Extract the (X, Y) coordinate from the center of the cell holding the provided text.  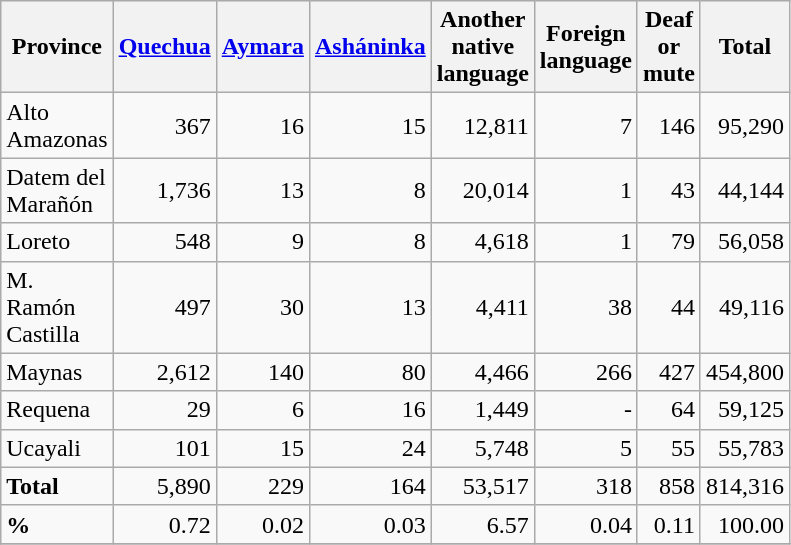
266 (586, 372)
55,783 (744, 448)
318 (586, 486)
2,612 (164, 372)
164 (370, 486)
Deaf or mute (668, 47)
4,411 (482, 307)
Loreto (57, 242)
0.11 (668, 524)
Alto Amazonas (57, 126)
4,466 (482, 372)
12,811 (482, 126)
367 (164, 126)
548 (164, 242)
Province (57, 47)
140 (262, 372)
814,316 (744, 486)
49,116 (744, 307)
64 (668, 410)
5,890 (164, 486)
55 (668, 448)
Another native language (482, 47)
Maynas (57, 372)
43 (668, 190)
Requena (57, 410)
30 (262, 307)
4,618 (482, 242)
24 (370, 448)
7 (586, 126)
9 (262, 242)
0.72 (164, 524)
- (586, 410)
Ucayali (57, 448)
80 (370, 372)
44,144 (744, 190)
229 (262, 486)
79 (668, 242)
Asháninka (370, 47)
6 (262, 410)
Aymara (262, 47)
101 (164, 448)
146 (668, 126)
Foreign language (586, 47)
1,736 (164, 190)
Datem del Marañón (57, 190)
497 (164, 307)
0.04 (586, 524)
5,748 (482, 448)
56,058 (744, 242)
95,290 (744, 126)
427 (668, 372)
5 (586, 448)
0.03 (370, 524)
% (57, 524)
858 (668, 486)
454,800 (744, 372)
44 (668, 307)
6.57 (482, 524)
M. Ramón Castilla (57, 307)
1,449 (482, 410)
100.00 (744, 524)
0.02 (262, 524)
53,517 (482, 486)
Quechua (164, 47)
20,014 (482, 190)
59,125 (744, 410)
29 (164, 410)
38 (586, 307)
